Capture the cell that displays the provided text and extract its [x, y] central coordinate. 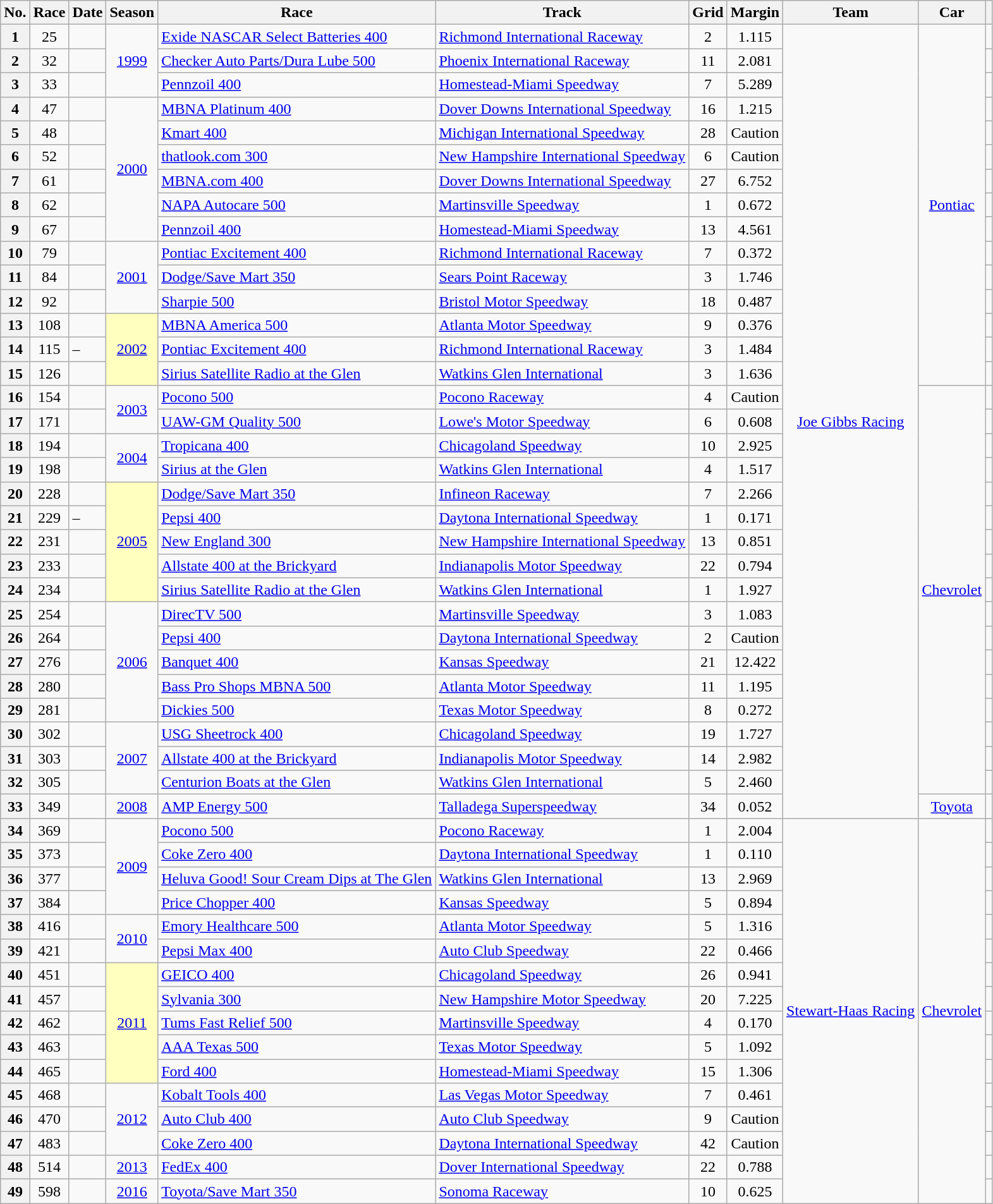
Stewart-Haas Racing [851, 1011]
468 [49, 1095]
Team [851, 13]
373 [49, 854]
Emory Healthcare 500 [297, 927]
2.969 [755, 879]
Checker Auto Parts/Dura Lube 500 [297, 61]
84 [49, 277]
281 [49, 710]
Exide NASCAR Select Batteries 400 [297, 37]
Talladega Superspeedway [563, 806]
2003 [132, 410]
Michigan International Speedway [563, 133]
AAA Texas 500 [297, 1047]
457 [49, 999]
UAW-GM Quality 500 [297, 422]
234 [49, 590]
2.982 [755, 758]
Centurion Boats at the Glen [297, 782]
Price Chopper 400 [297, 903]
Heluva Good! Sour Cream Dips at The Glen [297, 879]
302 [49, 734]
384 [49, 903]
Toyota [952, 806]
USG Sheetrock 400 [297, 734]
154 [49, 398]
MBNA.com 400 [297, 181]
Kmart 400 [297, 133]
DirecTV 500 [297, 614]
Sharpie 500 [297, 301]
AMP Energy 500 [297, 806]
0.461 [755, 1095]
Kobalt Tools 400 [297, 1095]
2010 [132, 939]
Car [952, 13]
45 [15, 1095]
229 [49, 518]
Pepsi Max 400 [297, 951]
2006 [132, 662]
35 [15, 854]
2011 [132, 1023]
Grid [708, 13]
44 [15, 1071]
2.004 [755, 830]
New England 300 [297, 542]
Bass Pro Shops MBNA 500 [297, 686]
Sears Point Raceway [563, 277]
228 [49, 494]
24 [15, 590]
2001 [132, 277]
2004 [132, 458]
0.372 [755, 253]
0.487 [755, 301]
39 [15, 951]
New Hampshire Motor Speedway [563, 999]
Dickies 500 [297, 710]
1.316 [755, 927]
1.083 [755, 614]
2007 [132, 758]
79 [49, 253]
171 [49, 422]
Joe Gibbs Racing [851, 422]
2008 [132, 806]
5.289 [755, 85]
7.225 [755, 999]
12.422 [755, 662]
Auto Club 400 [297, 1119]
Sonoma Raceway [563, 1191]
Banquet 400 [297, 662]
thatlook.com 300 [297, 157]
1.727 [755, 734]
23 [15, 566]
Pontiac [952, 205]
0.466 [755, 951]
38 [15, 927]
2.460 [755, 782]
303 [49, 758]
MBNA Platinum 400 [297, 109]
462 [49, 1023]
1.115 [755, 37]
NAPA Autocare 500 [297, 205]
194 [49, 446]
2002 [132, 350]
92 [49, 301]
61 [49, 181]
40 [15, 975]
30 [15, 734]
GEICO 400 [297, 975]
264 [49, 638]
0.376 [755, 325]
421 [49, 951]
115 [49, 350]
FedEx 400 [297, 1167]
1.092 [755, 1047]
1.746 [755, 277]
0.052 [755, 806]
Infineon Raceway [563, 494]
451 [49, 975]
1.215 [755, 109]
Tums Fast Relief 500 [297, 1023]
No. [15, 13]
1.484 [755, 350]
465 [49, 1071]
231 [49, 542]
12 [15, 301]
2.081 [755, 61]
514 [49, 1167]
Ford 400 [297, 1071]
0.794 [755, 566]
Margin [755, 13]
1.306 [755, 1071]
2016 [132, 1191]
0.625 [755, 1191]
0.608 [755, 422]
29 [15, 710]
Phoenix International Raceway [563, 61]
52 [49, 157]
276 [49, 662]
46 [15, 1119]
126 [49, 374]
37 [15, 903]
6.752 [755, 181]
2013 [132, 1167]
Season [132, 13]
198 [49, 470]
108 [49, 325]
254 [49, 614]
0.170 [755, 1023]
0.110 [755, 854]
2012 [132, 1119]
2.925 [755, 446]
2009 [132, 867]
2.266 [755, 494]
31 [15, 758]
0.672 [755, 205]
Sylvania 300 [297, 999]
349 [49, 806]
305 [49, 782]
470 [49, 1119]
67 [49, 229]
2005 [132, 542]
Track [563, 13]
483 [49, 1143]
MBNA America 500 [297, 325]
377 [49, 879]
416 [49, 927]
Tropicana 400 [297, 446]
0.788 [755, 1167]
598 [49, 1191]
Bristol Motor Speedway [563, 301]
Date [87, 13]
0.941 [755, 975]
1.517 [755, 470]
2000 [132, 169]
233 [49, 566]
1.927 [755, 590]
49 [15, 1191]
1.636 [755, 374]
1.195 [755, 686]
Dover International Speedway [563, 1167]
17 [15, 422]
Lowe's Motor Speedway [563, 422]
62 [49, 205]
0.272 [755, 710]
0.171 [755, 518]
280 [49, 686]
43 [15, 1047]
Sirius at the Glen [297, 470]
41 [15, 999]
Toyota/Save Mart 350 [297, 1191]
0.851 [755, 542]
36 [15, 879]
4.561 [755, 229]
Las Vegas Motor Speedway [563, 1095]
369 [49, 830]
463 [49, 1047]
0.894 [755, 903]
1999 [132, 61]
